Detect which cell encompasses the target text, then output its [X, Y] center coordinate. 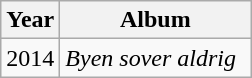
Album [156, 20]
Byen sover aldrig [156, 58]
Year [30, 20]
2014 [30, 58]
